For the text-containing cell, return its midpoint in (X, Y) coordinate format. 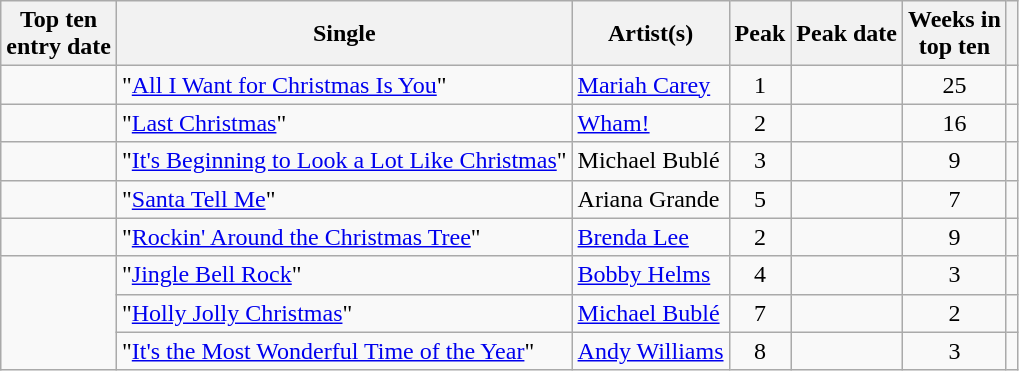
8 (760, 351)
Ariana Grande (650, 199)
Bobby Helms (650, 275)
Mariah Carey (650, 85)
4 (760, 275)
Andy Williams (650, 351)
"Last Christmas" (344, 123)
Top tenentry date (59, 34)
Wham! (650, 123)
1 (760, 85)
"Rockin' Around the Christmas Tree" (344, 237)
5 (760, 199)
"All I Want for Christmas Is You" (344, 85)
Artist(s) (650, 34)
Peak date (847, 34)
16 (955, 123)
"Holly Jolly Christmas" (344, 313)
"It's Beginning to Look a Lot Like Christmas" (344, 161)
Weeks intop ten (955, 34)
Single (344, 34)
25 (955, 85)
Peak (760, 34)
"Jingle Bell Rock" (344, 275)
Brenda Lee (650, 237)
"It's the Most Wonderful Time of the Year" (344, 351)
"Santa Tell Me" (344, 199)
